Capture the cell that displays the provided text and extract its (X, Y) central coordinate. 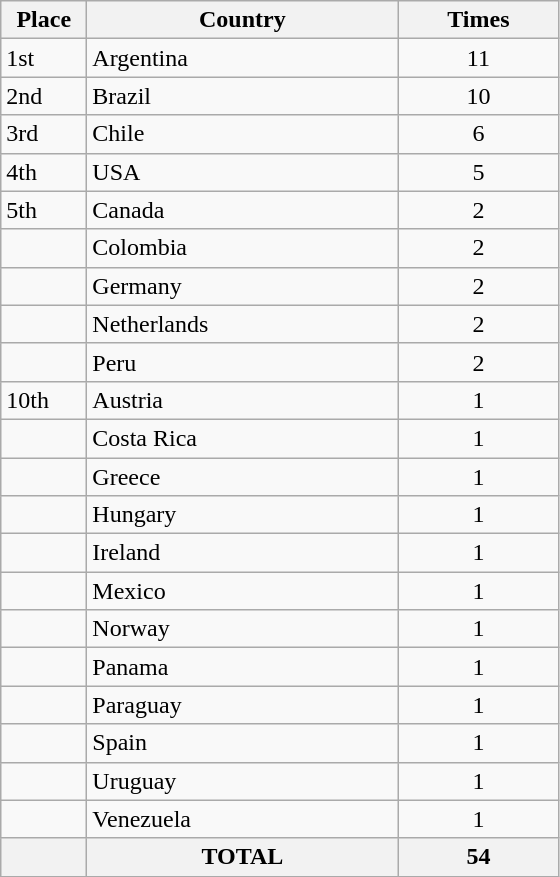
Colombia (242, 248)
11 (478, 58)
Uruguay (242, 781)
10th (44, 400)
Greece (242, 477)
10 (478, 96)
5 (478, 172)
3rd (44, 134)
Argentina (242, 58)
Hungary (242, 515)
Times (478, 20)
Chile (242, 134)
2nd (44, 96)
Mexico (242, 591)
Norway (242, 629)
Country (242, 20)
Venezuela (242, 819)
Germany (242, 286)
Canada (242, 210)
TOTAL (242, 857)
4th (44, 172)
Spain (242, 743)
Place (44, 20)
Austria (242, 400)
USA (242, 172)
Netherlands (242, 324)
Peru (242, 362)
5th (44, 210)
1st (44, 58)
Ireland (242, 553)
Brazil (242, 96)
Costa Rica (242, 438)
Panama (242, 667)
Paraguay (242, 705)
54 (478, 857)
6 (478, 134)
